Search for the cell housing the specified text and yield its [X, Y] center coordinate. 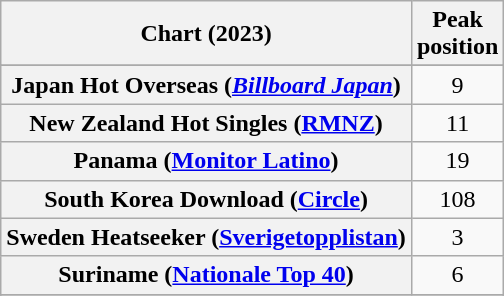
108 [457, 199]
3 [457, 237]
19 [457, 161]
Japan Hot Overseas (Billboard Japan) [206, 85]
6 [457, 275]
9 [457, 85]
11 [457, 123]
Chart (2023) [206, 34]
Peakposition [457, 34]
Suriname (Nationale Top 40) [206, 275]
Sweden Heatseeker (Sverigetopplistan) [206, 237]
New Zealand Hot Singles (RMNZ) [206, 123]
Panama (Monitor Latino) [206, 161]
South Korea Download (Circle) [206, 199]
